Pinpoint the cell where the given text exists, returning its (x, y) midpoint coordinate. 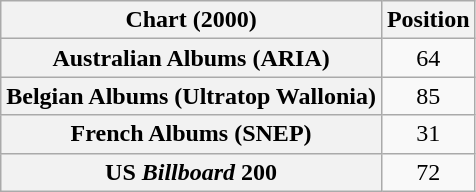
72 (428, 172)
85 (428, 96)
Chart (2000) (192, 20)
French Albums (SNEP) (192, 134)
US Billboard 200 (192, 172)
64 (428, 58)
Position (428, 20)
Belgian Albums (Ultratop Wallonia) (192, 96)
31 (428, 134)
Australian Albums (ARIA) (192, 58)
